Output the [x, y] coordinate of the center of the cell containing the given text.  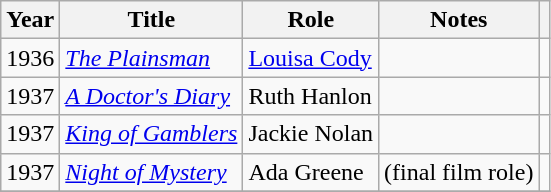
Year [30, 20]
Title [152, 20]
Jackie Nolan [311, 134]
1936 [30, 58]
Role [311, 20]
Louisa Cody [311, 58]
Ada Greene [311, 172]
Night of Mystery [152, 172]
Notes [459, 20]
(final film role) [459, 172]
Ruth Hanlon [311, 96]
King of Gamblers [152, 134]
A Doctor's Diary [152, 96]
The Plainsman [152, 58]
